Return (X, Y) of the center of cell containing provided text 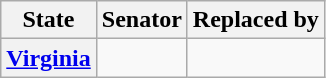
Replaced by (256, 20)
Senator (142, 20)
Virginia (49, 58)
State (49, 20)
